From the cell containing the given text, extract its center point as (X, Y) coordinate. 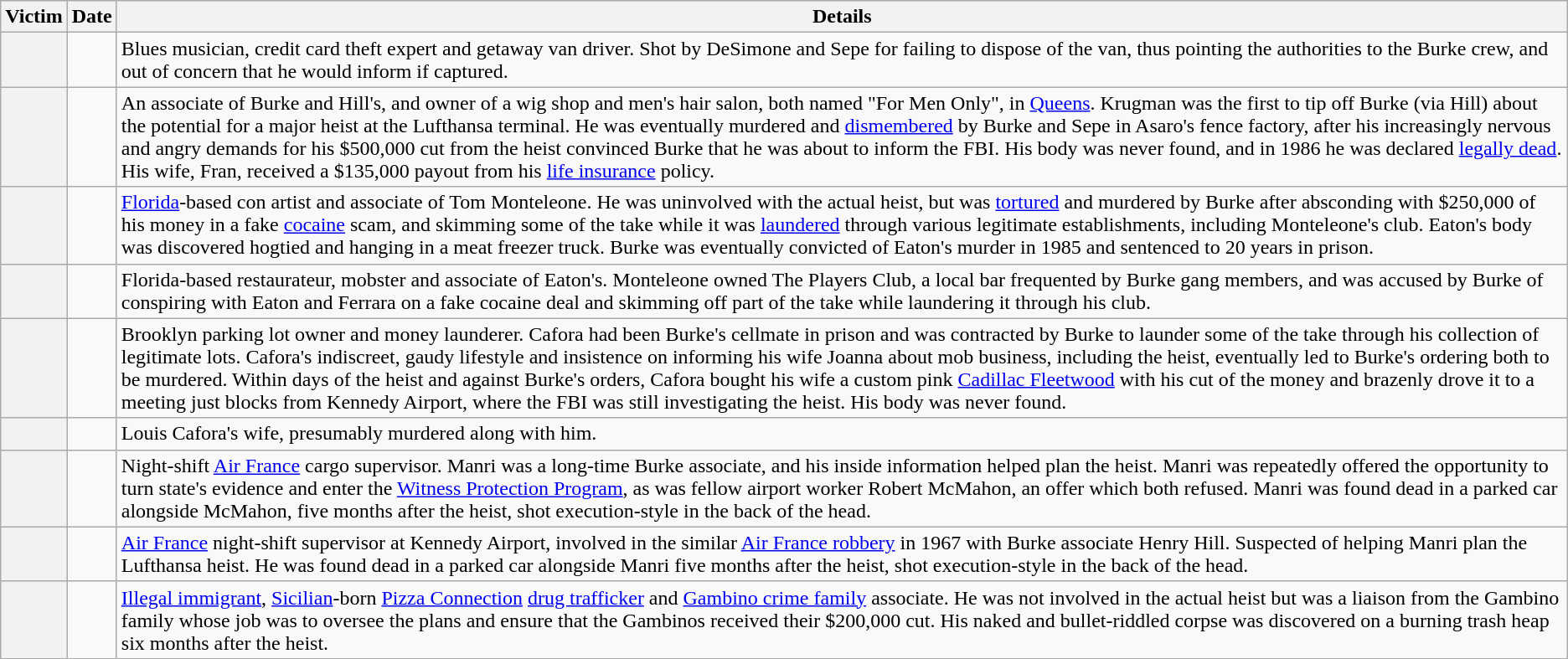
Louis Cafora's wife, presumably murdered along with him. (842, 434)
Victim (34, 17)
Date (92, 17)
Details (842, 17)
